Return [X, Y] of the center of cell containing provided text 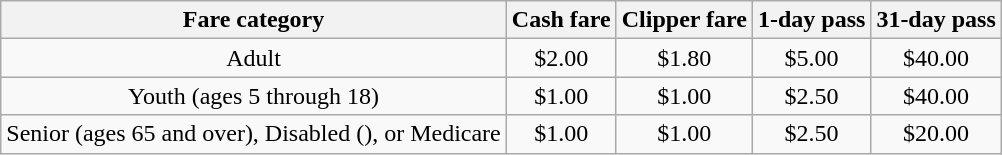
Clipper fare [684, 20]
$5.00 [811, 58]
Youth (ages 5 through 18) [254, 96]
Adult [254, 58]
31-day pass [936, 20]
Cash fare [561, 20]
$2.00 [561, 58]
1-day pass [811, 20]
$20.00 [936, 134]
$1.80 [684, 58]
Fare category [254, 20]
Senior (ages 65 and over), Disabled (), or Medicare [254, 134]
